For the text-containing cell, return its midpoint in [X, Y] coordinate format. 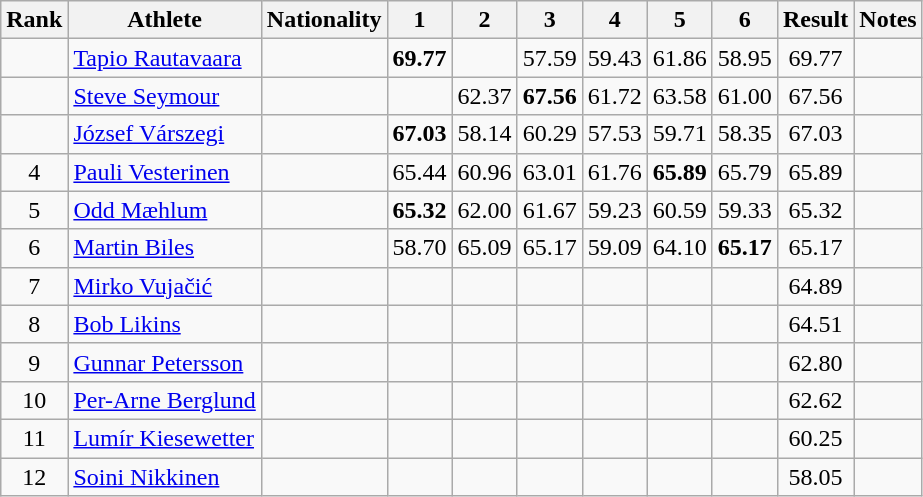
58.14 [484, 134]
64.51 [815, 324]
62.00 [484, 210]
8 [34, 324]
Gunnar Petersson [164, 362]
57.59 [550, 58]
Pauli Vesterinen [164, 172]
58.05 [815, 477]
64.89 [815, 286]
63.01 [550, 172]
Soini Nikkinen [164, 477]
61.67 [550, 210]
Athlete [164, 20]
59.43 [614, 58]
59.09 [614, 248]
3 [550, 20]
61.72 [614, 96]
65.44 [420, 172]
2 [484, 20]
59.23 [614, 210]
Bob Likins [164, 324]
65.09 [484, 248]
Odd Mæhlum [164, 210]
Martin Biles [164, 248]
60.59 [680, 210]
62.62 [815, 400]
10 [34, 400]
59.33 [744, 210]
60.29 [550, 134]
11 [34, 438]
58.70 [420, 248]
64.10 [680, 248]
58.95 [744, 58]
Lumír Kiesewetter [164, 438]
62.37 [484, 96]
65.79 [744, 172]
Notes [888, 20]
Tapio Rautavaara [164, 58]
Mirko Vujačić [164, 286]
59.71 [680, 134]
Steve Seymour [164, 96]
60.25 [815, 438]
Result [815, 20]
Rank [34, 20]
József Várszegi [164, 134]
63.58 [680, 96]
7 [34, 286]
62.80 [815, 362]
61.76 [614, 172]
61.86 [680, 58]
60.96 [484, 172]
9 [34, 362]
57.53 [614, 134]
Per-Arne Berglund [164, 400]
58.35 [744, 134]
12 [34, 477]
Nationality [324, 20]
61.00 [744, 96]
1 [420, 20]
